Detect which cell encompasses the target text, then output its [x, y] center coordinate. 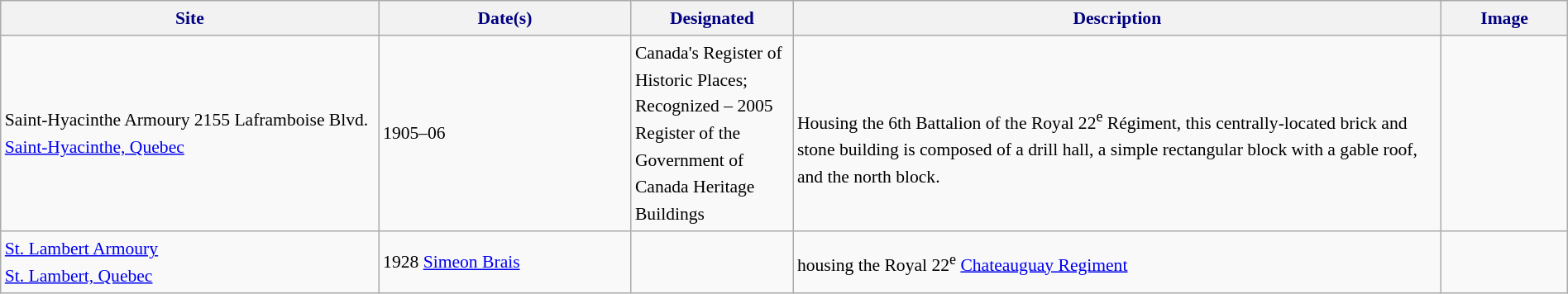
Site [190, 18]
Date(s) [504, 18]
St. Lambert ArmourySt. Lambert, Quebec [190, 263]
1905–06 [504, 134]
Designated [712, 18]
housing the Royal 22e Chateauguay Regiment [1117, 263]
Image [1504, 18]
Saint-Hyacinthe Armoury 2155 Laframboise Blvd.Saint-Hyacinthe, Quebec [190, 134]
Canada's Register of Historic Places;Recognized – 2005 Register of the Government of Canada Heritage Buildings [712, 134]
1928 Simeon Brais [504, 263]
Description [1117, 18]
